From the cell containing the given text, extract its center point as [X, Y] coordinate. 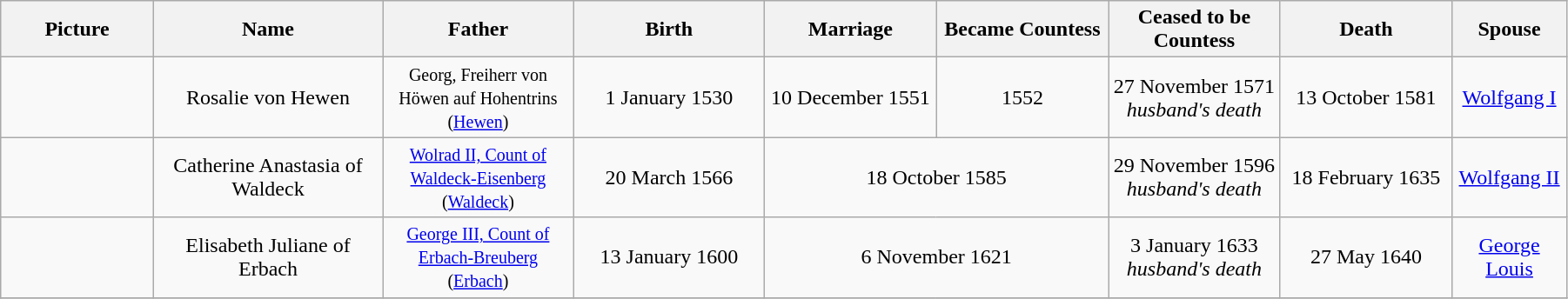
Wolrad II, Count of Waldeck-Eisenberg(Waldeck) [479, 177]
Name [268, 30]
10 December 1551 [851, 97]
Georg, Freiherr von Höwen auf Hohentrins(Hewen) [479, 97]
Spouse [1510, 30]
27 May 1640 [1366, 257]
Wolfgang II [1510, 177]
1552 [1022, 97]
27 November 1571husband's death [1195, 97]
George III, Count of Erbach-Breuberg(Erbach) [479, 257]
3 January 1633husband's death [1195, 257]
Picture [77, 30]
Father [479, 30]
Rosalie von Hewen [268, 97]
6 November 1621 [936, 257]
Wolfgang I [1510, 97]
18 October 1585 [936, 177]
18 February 1635 [1366, 177]
13 January 1600 [668, 257]
Marriage [851, 30]
1 January 1530 [668, 97]
13 October 1581 [1366, 97]
Catherine Anastasia of Waldeck [268, 177]
Death [1366, 30]
Birth [668, 30]
29 November 1596 husband's death [1195, 177]
George Louis [1510, 257]
Elisabeth Juliane of Erbach [268, 257]
20 March 1566 [668, 177]
Became Countess [1022, 30]
Ceased to be Countess [1195, 30]
